Extract the (X, Y) coordinate from the center of the cell holding the provided text.  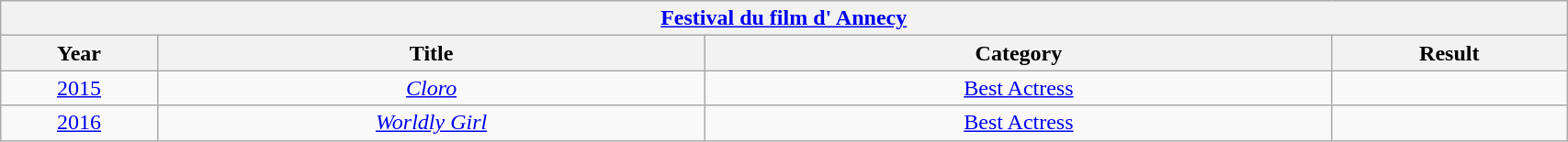
2015 (79, 88)
Result (1450, 53)
Festival du film d' Annecy (784, 18)
Title (432, 53)
2016 (79, 123)
Cloro (432, 88)
Year (79, 53)
Worldly Girl (432, 123)
Category (1019, 53)
